Capture the cell that displays the provided text and extract its (x, y) central coordinate. 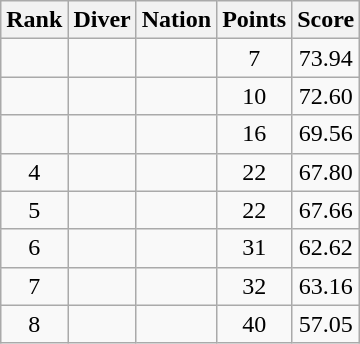
5 (34, 210)
Nation (176, 20)
62.62 (326, 248)
73.94 (326, 58)
8 (34, 324)
Points (254, 20)
Diver (102, 20)
Score (326, 20)
63.16 (326, 286)
10 (254, 96)
4 (34, 172)
32 (254, 286)
16 (254, 134)
40 (254, 324)
6 (34, 248)
31 (254, 248)
72.60 (326, 96)
Rank (34, 20)
67.66 (326, 210)
57.05 (326, 324)
67.80 (326, 172)
69.56 (326, 134)
